From the cell containing the given text, extract its center point as [X, Y] coordinate. 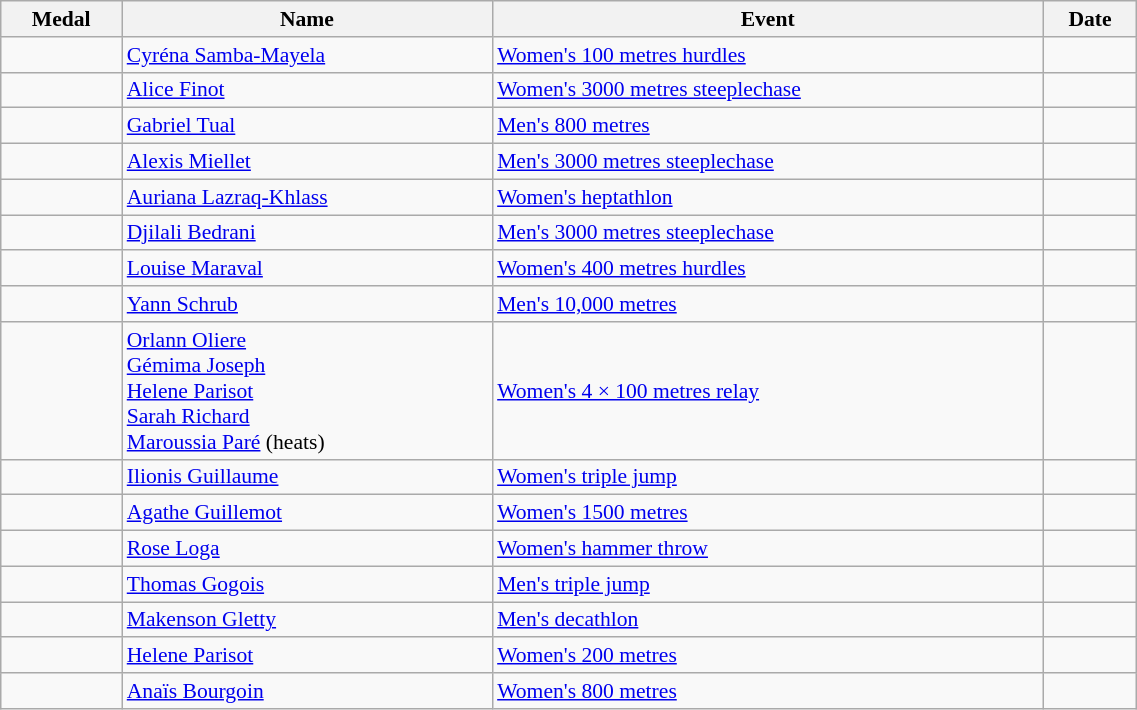
Auriana Lazraq-Khlass [307, 197]
Helene Parisot [307, 656]
Yann Schrub [307, 304]
Louise Maraval [307, 269]
Women's 800 metres [768, 691]
Women's 1500 metres [768, 513]
Djilali Bedrani [307, 233]
Alexis Miellet [307, 162]
Ilionis Guillaume [307, 477]
Date [1090, 19]
Women's triple jump [768, 477]
Alice Finot [307, 90]
Agathe Guillemot [307, 513]
Women's 4 × 100 metres relay [768, 391]
Cyréna Samba-Mayela [307, 55]
Men's 800 metres [768, 126]
Women's 100 metres hurdles [768, 55]
Gabriel Tual [307, 126]
Thomas Gogois [307, 584]
Rose Loga [307, 549]
Women's hammer throw [768, 549]
Men's 10,000 metres [768, 304]
Women's 200 metres [768, 656]
Men's decathlon [768, 620]
Name [307, 19]
Men's triple jump [768, 584]
Makenson Gletty [307, 620]
Anaïs Bourgoin [307, 691]
Medal [62, 19]
Women's 400 metres hurdles [768, 269]
Orlann OliereGémima JosephHelene ParisotSarah RichardMaroussia Paré (heats) [307, 391]
Women's 3000 metres steeplechase [768, 90]
Event [768, 19]
Women's heptathlon [768, 197]
